Return [X, Y] of the center of cell containing provided text 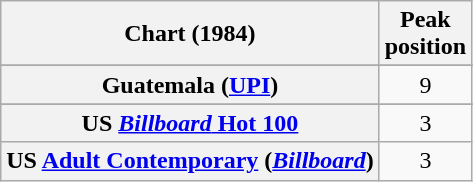
US Billboard Hot 100 [190, 123]
9 [425, 85]
Guatemala (UPI) [190, 85]
Chart (1984) [190, 34]
Peakposition [425, 34]
US Adult Contemporary (Billboard) [190, 161]
